Return [x, y] of the center of cell containing provided text 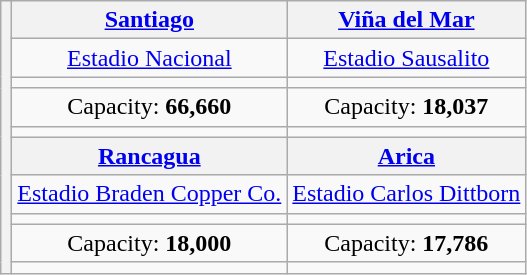
Santiago [150, 20]
Estadio Braden Copper Co. [150, 194]
Estadio Nacional [150, 58]
Rancagua [150, 156]
Arica [406, 156]
Capacity: 18,037 [406, 107]
Estadio Carlos Dittborn [406, 194]
Capacity: 17,786 [406, 243]
Capacity: 18,000 [150, 243]
Capacity: 66,660 [150, 107]
Estadio Sausalito [406, 58]
Viña del Mar [406, 20]
